Search for the cell housing the specified text and yield its [X, Y] center coordinate. 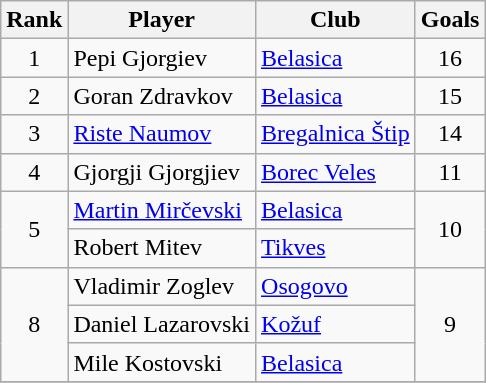
10 [450, 229]
Robert Mitev [162, 248]
Rank [34, 20]
Daniel Lazarovski [162, 324]
Bregalnica Štip [336, 134]
Vladimir Zoglev [162, 286]
Gjorgji Gjorgjiev [162, 172]
Mile Kostovski [162, 362]
16 [450, 58]
11 [450, 172]
1 [34, 58]
9 [450, 324]
5 [34, 229]
Borec Veles [336, 172]
Osogovo [336, 286]
Player [162, 20]
Kožuf [336, 324]
Pepi Gjorgiev [162, 58]
Tikves [336, 248]
Club [336, 20]
Goals [450, 20]
4 [34, 172]
2 [34, 96]
Martin Mirčevski [162, 210]
15 [450, 96]
Riste Naumov [162, 134]
8 [34, 324]
Goran Zdravkov [162, 96]
3 [34, 134]
14 [450, 134]
